Return the [X, Y] coordinate for the center point of the cell that contains the specified text.  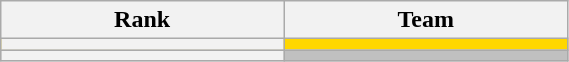
Team [426, 20]
Rank [142, 20]
